For the text-containing cell, return its midpoint in (X, Y) coordinate format. 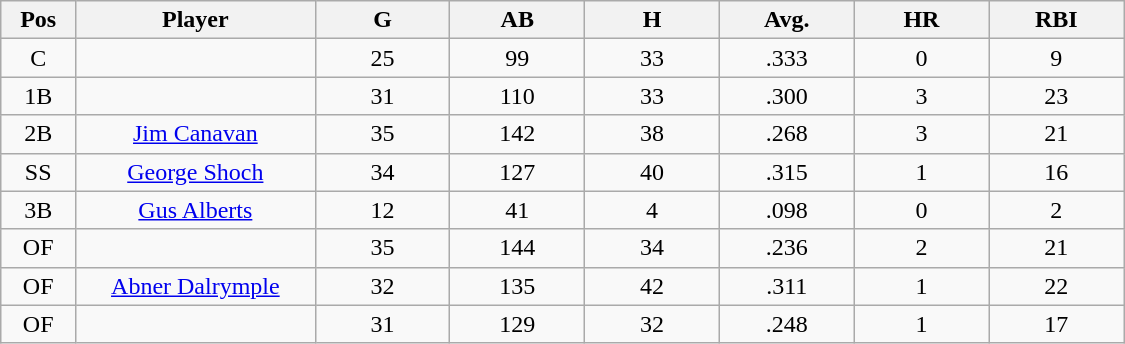
.311 (786, 286)
G (382, 20)
23 (1056, 96)
38 (652, 134)
AB (518, 20)
135 (518, 286)
.300 (786, 96)
Player (196, 20)
Jim Canavan (196, 134)
.333 (786, 58)
142 (518, 134)
1B (38, 96)
2B (38, 134)
H (652, 20)
41 (518, 210)
Pos (38, 20)
16 (1056, 172)
SS (38, 172)
Avg. (786, 20)
9 (1056, 58)
99 (518, 58)
25 (382, 58)
HR (922, 20)
110 (518, 96)
40 (652, 172)
George Shoch (196, 172)
C (38, 58)
.268 (786, 134)
3B (38, 210)
12 (382, 210)
4 (652, 210)
22 (1056, 286)
129 (518, 324)
Abner Dalrymple (196, 286)
127 (518, 172)
.098 (786, 210)
.236 (786, 248)
RBI (1056, 20)
42 (652, 286)
.248 (786, 324)
Gus Alberts (196, 210)
144 (518, 248)
17 (1056, 324)
.315 (786, 172)
